Locate the cell with the specified text and output its [x, y] center coordinate. 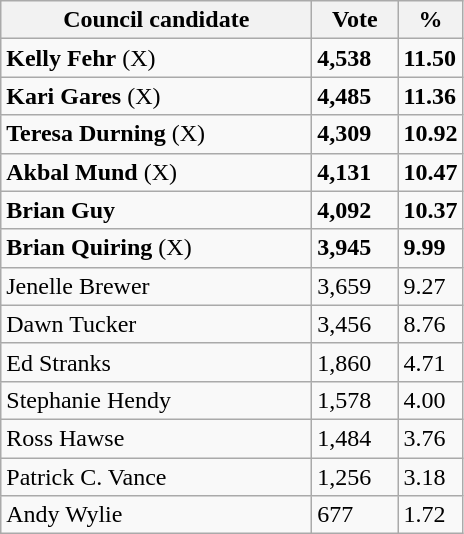
Brian Quiring (X) [156, 248]
Teresa Durning (X) [156, 134]
4.71 [430, 362]
4,309 [355, 134]
4,538 [355, 58]
4,131 [355, 172]
3.76 [430, 438]
8.76 [430, 324]
4,092 [355, 210]
1.72 [430, 515]
9.27 [430, 286]
1,484 [355, 438]
Brian Guy [156, 210]
11.36 [430, 96]
10.47 [430, 172]
677 [355, 515]
4,485 [355, 96]
Kari Gares (X) [156, 96]
9.99 [430, 248]
3,945 [355, 248]
Kelly Fehr (X) [156, 58]
% [430, 20]
Vote [355, 20]
10.92 [430, 134]
Dawn Tucker [156, 324]
1,860 [355, 362]
Jenelle Brewer [156, 286]
Patrick C. Vance [156, 477]
Ross Hawse [156, 438]
10.37 [430, 210]
Stephanie Hendy [156, 400]
3.18 [430, 477]
Council candidate [156, 20]
1,256 [355, 477]
Ed Stranks [156, 362]
11.50 [430, 58]
3,456 [355, 324]
Andy Wylie [156, 515]
Akbal Mund (X) [156, 172]
3,659 [355, 286]
1,578 [355, 400]
4.00 [430, 400]
